Locate the cell with the specified text and output its [X, Y] center coordinate. 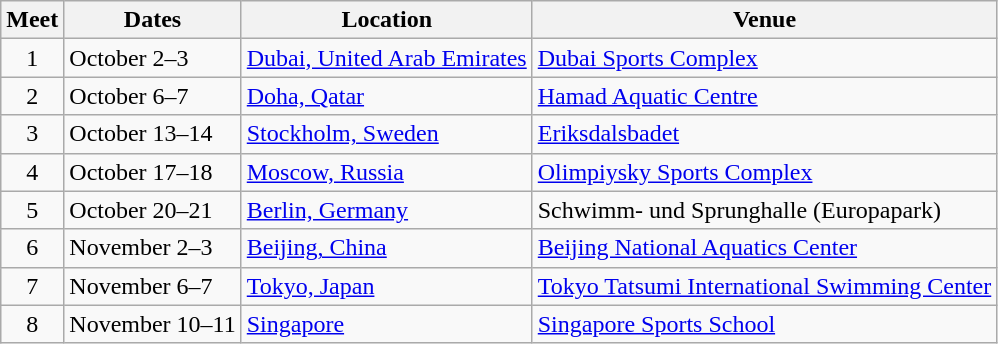
November 10–11 [152, 324]
Dubai, United Arab Emirates [386, 58]
Location [386, 20]
Olimpiysky Sports Complex [764, 172]
Stockholm, Sweden [386, 134]
November 6–7 [152, 286]
Dubai Sports Complex [764, 58]
Singapore Sports School [764, 324]
Moscow, Russia [386, 172]
October 6–7 [152, 96]
5 [32, 210]
1 [32, 58]
Eriksdalsbadet [764, 134]
Hamad Aquatic Centre [764, 96]
3 [32, 134]
Singapore [386, 324]
2 [32, 96]
October 20–21 [152, 210]
Dates [152, 20]
Schwimm- und Sprunghalle (Europapark) [764, 210]
Berlin, Germany [386, 210]
6 [32, 248]
4 [32, 172]
Venue [764, 20]
Beijing National Aquatics Center [764, 248]
8 [32, 324]
Doha, Qatar [386, 96]
October 13–14 [152, 134]
October 2–3 [152, 58]
November 2–3 [152, 248]
7 [32, 286]
Meet [32, 20]
Tokyo, Japan [386, 286]
October 17–18 [152, 172]
Beijing, China [386, 248]
Tokyo Tatsumi International Swimming Center [764, 286]
